Search for the cell housing the specified text and yield its (x, y) center coordinate. 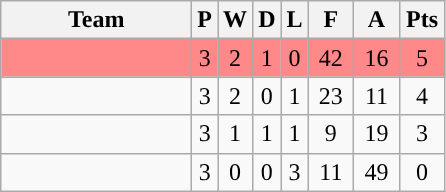
F (331, 20)
49 (377, 172)
P (205, 20)
Team (96, 20)
L (294, 20)
23 (331, 96)
9 (331, 134)
16 (377, 58)
D (267, 20)
W (236, 20)
Pts (422, 20)
19 (377, 134)
4 (422, 96)
A (377, 20)
5 (422, 58)
42 (331, 58)
